Extract the (X, Y) coordinate from the center of the cell holding the provided text.  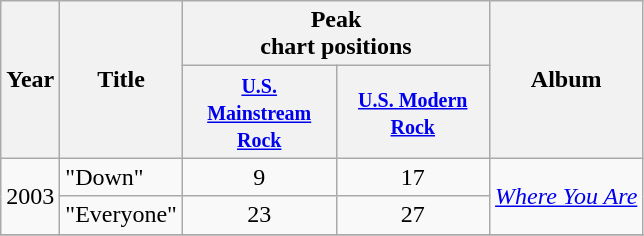
U.S. Mainstream Rock (259, 112)
17 (413, 177)
U.S. Modern Rock (413, 112)
"Down" (122, 177)
"Everyone" (122, 215)
9 (259, 177)
27 (413, 215)
Album (566, 80)
2003 (30, 196)
Where You Are (566, 196)
Peakchart positions (336, 34)
Title (122, 80)
23 (259, 215)
Year (30, 80)
